Capture the cell that displays the provided text and extract its [x, y] central coordinate. 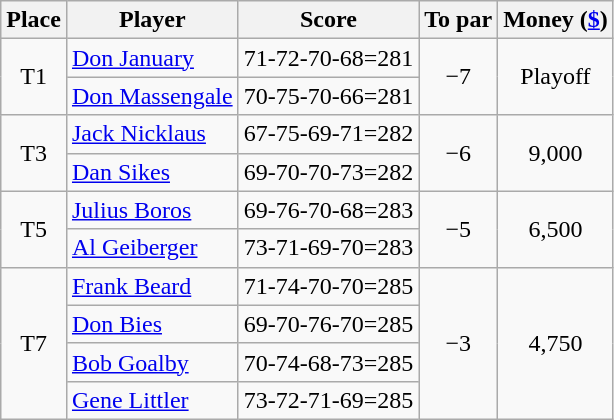
Place [34, 20]
Jack Nicklaus [152, 134]
T7 [34, 343]
−6 [458, 153]
71-74-70-70=285 [328, 286]
73-72-71-69=285 [328, 400]
67-75-69-71=282 [328, 134]
73-71-69-70=283 [328, 248]
Money ($) [556, 20]
6,500 [556, 229]
Don January [152, 58]
T3 [34, 153]
69-70-70-73=282 [328, 172]
Don Massengale [152, 96]
Player [152, 20]
69-76-70-68=283 [328, 210]
−5 [458, 229]
9,000 [556, 153]
Don Bies [152, 324]
Dan Sikes [152, 172]
Julius Boros [152, 210]
69-70-76-70=285 [328, 324]
Gene Littler [152, 400]
70-74-68-73=285 [328, 362]
To par [458, 20]
T5 [34, 229]
T1 [34, 77]
Playoff [556, 77]
Al Geiberger [152, 248]
Frank Beard [152, 286]
−7 [458, 77]
Bob Goalby [152, 362]
71-72-70-68=281 [328, 58]
70-75-70-66=281 [328, 96]
Score [328, 20]
−3 [458, 343]
4,750 [556, 343]
